For the text-containing cell, return its midpoint in [X, Y] coordinate format. 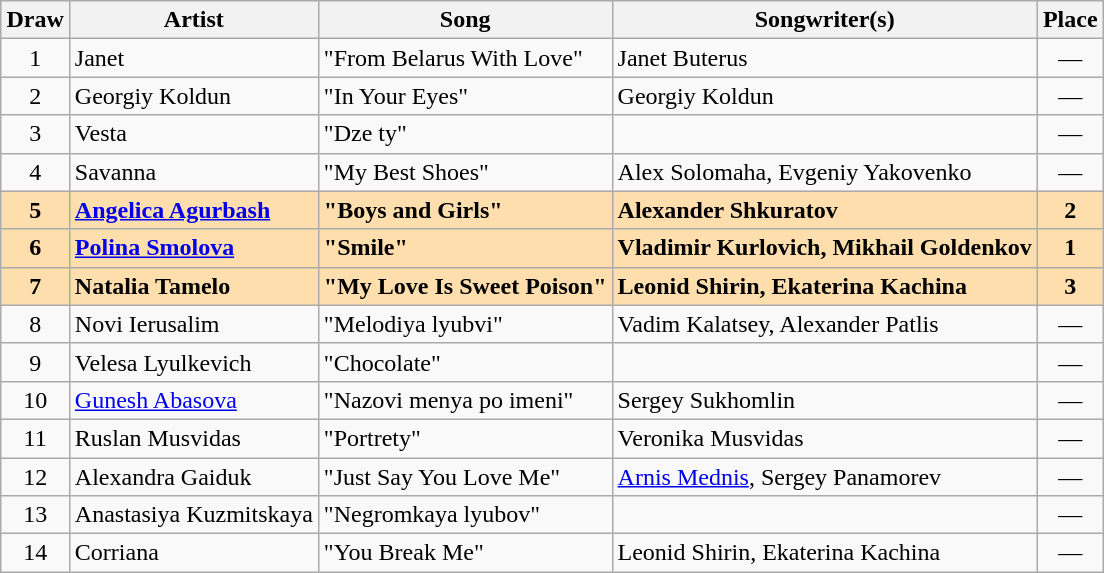
Alexander Shkuratov [824, 210]
"Just Say You Love Me" [465, 477]
Song [465, 20]
Natalia Tamelo [194, 286]
Novi Ierusalim [194, 324]
Janet [194, 58]
"Dze ty" [465, 134]
11 [35, 438]
Janet Buterus [824, 58]
"In Your Eyes" [465, 96]
9 [35, 362]
"Nazovi menya po imeni" [465, 400]
Vadim Kalatsey, Alexander Patlis [824, 324]
Alex Solomaha, Evgeniy Yakovenko [824, 172]
"Chocolate" [465, 362]
Savanna [194, 172]
"Boys and Girls" [465, 210]
"Melodiya lyubvi" [465, 324]
6 [35, 248]
10 [35, 400]
Angelica Agurbash [194, 210]
5 [35, 210]
13 [35, 515]
Corriana [194, 553]
Draw [35, 20]
Sergey Sukhomlin [824, 400]
Vladimir Kurlovich, Mikhail Goldenkov [824, 248]
12 [35, 477]
8 [35, 324]
"Smile" [465, 248]
Artist [194, 20]
Velesa Lyulkevich [194, 362]
"You Break Me" [465, 553]
Gunesh Abasova [194, 400]
"From Belarus With Love" [465, 58]
4 [35, 172]
7 [35, 286]
"My Love Is Sweet Poison" [465, 286]
Vesta [194, 134]
"Portrety" [465, 438]
Place [1070, 20]
Veronika Musvidas [824, 438]
Polina Smolova [194, 248]
Arnis Mednis, Sergey Panamorev [824, 477]
Anastasiya Kuzmitskaya [194, 515]
Alexandra Gaiduk [194, 477]
14 [35, 553]
"Negromkaya lyubov" [465, 515]
"My Best Shoes" [465, 172]
Ruslan Musvidas [194, 438]
Songwriter(s) [824, 20]
